For the text-containing cell, return its midpoint in [x, y] coordinate format. 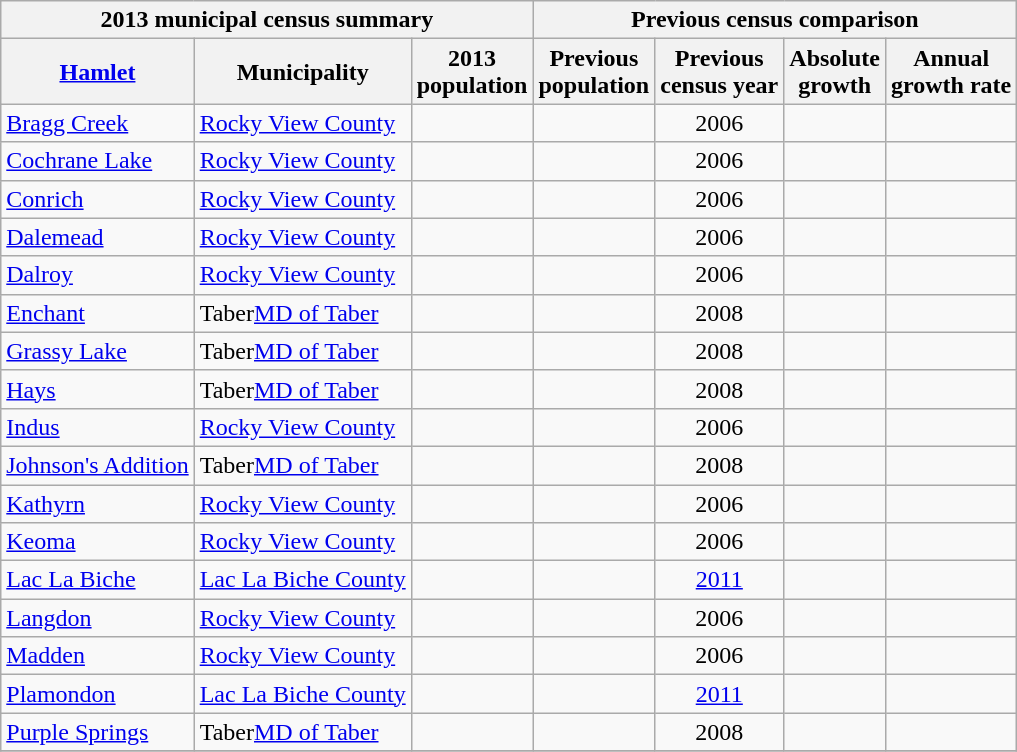
Hamlet [98, 72]
Previouspopulation [594, 72]
Madden [98, 656]
Indus [98, 427]
Purple Springs [98, 732]
Langdon [98, 618]
Annualgrowth rate [952, 72]
Keoma [98, 542]
Dalemead [98, 237]
Johnson's Addition [98, 465]
Municipality [302, 72]
Plamondon [98, 694]
Conrich [98, 199]
Absolutegrowth [835, 72]
2013population [472, 72]
Hays [98, 389]
Kathyrn [98, 503]
Lac La Biche [98, 580]
Cochrane Lake [98, 161]
Dalroy [98, 275]
Bragg Creek [98, 123]
Grassy Lake [98, 351]
Previous census comparison [775, 20]
Previouscensus year [720, 72]
2013 municipal census summary [267, 20]
Enchant [98, 313]
